Capture the cell that displays the provided text and extract its [x, y] central coordinate. 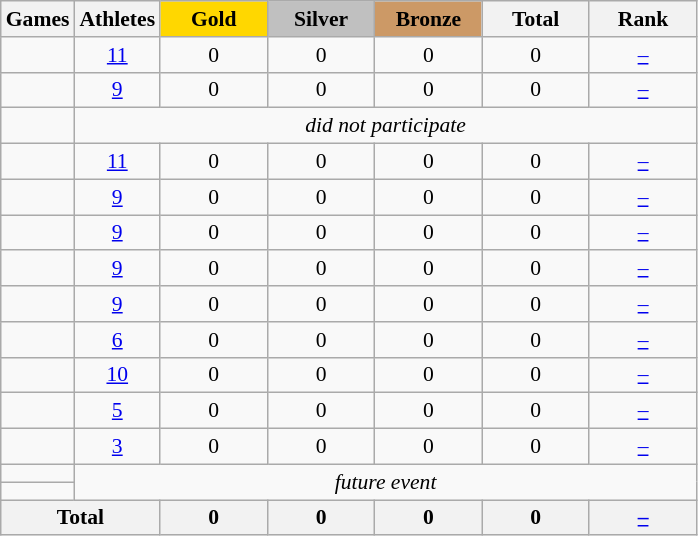
6 [117, 340]
future event [385, 482]
Silver [320, 19]
Bronze [428, 19]
Athletes [117, 19]
Games [38, 19]
3 [117, 447]
Gold [214, 19]
5 [117, 411]
Rank [642, 19]
did not participate [385, 126]
10 [117, 375]
